Output the [x, y] coordinate of the center of the cell containing the given text.  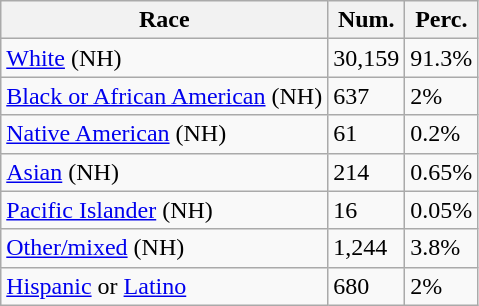
61 [366, 134]
637 [366, 96]
Black or African American (NH) [164, 96]
Native American (NH) [164, 134]
91.3% [442, 58]
16 [366, 210]
Perc. [442, 20]
3.8% [442, 248]
1,244 [366, 248]
Hispanic or Latino [164, 286]
Race [164, 20]
Num. [366, 20]
Asian (NH) [164, 172]
Pacific Islander (NH) [164, 210]
0.05% [442, 210]
0.2% [442, 134]
Other/mixed (NH) [164, 248]
White (NH) [164, 58]
680 [366, 286]
214 [366, 172]
30,159 [366, 58]
0.65% [442, 172]
